For the text-containing cell, return its midpoint in [x, y] coordinate format. 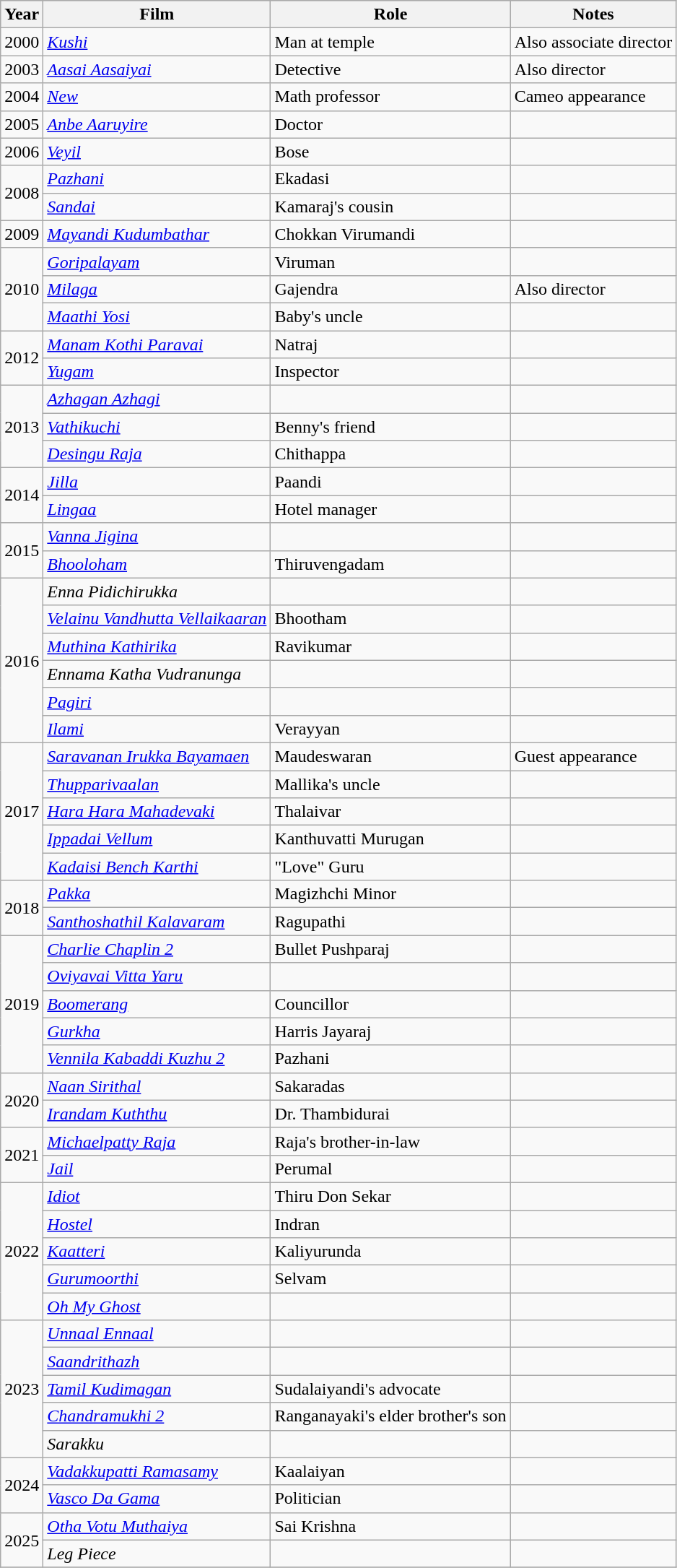
Gajendra [390, 289]
Azhagan Azhagi [157, 399]
Desingu Raja [157, 454]
2000 [22, 42]
2016 [22, 660]
Leg Piece [157, 1554]
Indran [390, 1224]
Sandai [157, 207]
Vasco Da Gama [157, 1499]
Santhoshathil Kalavaram [157, 922]
Thiru Don Sekar [390, 1196]
Chandramukhi 2 [157, 1416]
Viruman [390, 261]
Ilami [157, 729]
2003 [22, 69]
Muthina Kathirika [157, 646]
Thiruvengadam [390, 564]
Doctor [390, 124]
Oh My Ghost [157, 1307]
Vanna Jigina [157, 537]
2023 [22, 1389]
"Love" Guru [390, 867]
Jilla [157, 482]
Selvam [390, 1279]
2010 [22, 289]
Raja's brother-in-law [390, 1141]
Vennila Kabaddi Kuzhu 2 [157, 1059]
Inspector [390, 372]
Sai Krishna [390, 1526]
Verayyan [390, 729]
Idiot [157, 1196]
Tamil Kudimagan [157, 1389]
Vathikuchi [157, 427]
Bhooloham [157, 564]
Veyil [157, 152]
Enna Pidichirukka [157, 592]
Jail [157, 1169]
Ravikumar [390, 646]
Politician [390, 1499]
2006 [22, 152]
2018 [22, 908]
2025 [22, 1540]
Pakka [157, 894]
2005 [22, 124]
Kanthuvatti Murugan [390, 839]
Anbe Aaruyire [157, 124]
2004 [22, 97]
Boomerang [157, 1004]
Aasai Aasaiyai [157, 69]
Chithappa [390, 454]
Math professor [390, 97]
Hostel [157, 1224]
Sakaradas [390, 1086]
Councillor [390, 1004]
Naan Sirithal [157, 1086]
Kamaraj's cousin [390, 207]
Sarakku [157, 1444]
Irandam Kuththu [157, 1114]
2017 [22, 811]
Michaelpatty Raja [157, 1141]
Goripalayam [157, 261]
2019 [22, 1004]
New [157, 97]
Ippadai Vellum [157, 839]
Velainu Vandhutta Vellaikaaran [157, 619]
Cameo appearance [593, 97]
Milaga [157, 289]
Guest appearance [593, 756]
Yugam [157, 372]
Chokkan Virumandi [390, 234]
Harris Jayaraj [390, 1031]
2014 [22, 495]
Saandrithazh [157, 1361]
Manam Kothi Paravai [157, 345]
Year [22, 14]
Sudalaiyandi's advocate [390, 1389]
Also associate director [593, 42]
2013 [22, 427]
Thalaivar [390, 812]
Detective [390, 69]
Ranganayaki's elder brother's son [390, 1416]
Man at temple [390, 42]
Unnaal Ennaal [157, 1334]
Thupparivaalan [157, 784]
Kadaisi Bench Karthi [157, 867]
Kaatteri [157, 1252]
Bhootham [390, 619]
Film [157, 14]
Gurkha [157, 1031]
Hotel manager [390, 509]
Kushi [157, 42]
Maathi Yosi [157, 316]
Perumal [390, 1169]
2022 [22, 1251]
Benny's friend [390, 427]
Vadakkupatti Ramasamy [157, 1471]
2008 [22, 193]
Charlie Chaplin 2 [157, 949]
Natraj [390, 345]
2012 [22, 358]
Baby's uncle [390, 316]
Mallika's uncle [390, 784]
2021 [22, 1155]
Bose [390, 152]
2015 [22, 550]
Lingaa [157, 509]
Oviyavai Vitta Yaru [157, 976]
Kaalaiyan [390, 1471]
Gurumoorthi [157, 1279]
Pagiri [157, 701]
Role [390, 14]
Dr. Thambidurai [390, 1114]
2024 [22, 1485]
Bullet Pushparaj [390, 949]
Ragupathi [390, 922]
Paandi [390, 482]
Hara Hara Mahadevaki [157, 812]
Kaliyurunda [390, 1252]
Ekadasi [390, 179]
Mayandi Kudumbathar [157, 234]
Magizhchi Minor [390, 894]
2020 [22, 1100]
Maudeswaran [390, 756]
2009 [22, 234]
Saravanan Irukka Bayamaen [157, 756]
Notes [593, 14]
Otha Votu Muthaiya [157, 1526]
Ennama Katha Vudranunga [157, 674]
